Extract the [X, Y] coordinate from the center of the cell holding the provided text.  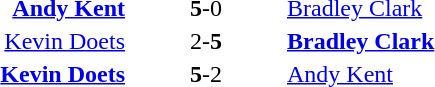
2-5 [206, 41]
